Pinpoint the cell where the given text exists, returning its [X, Y] midpoint coordinate. 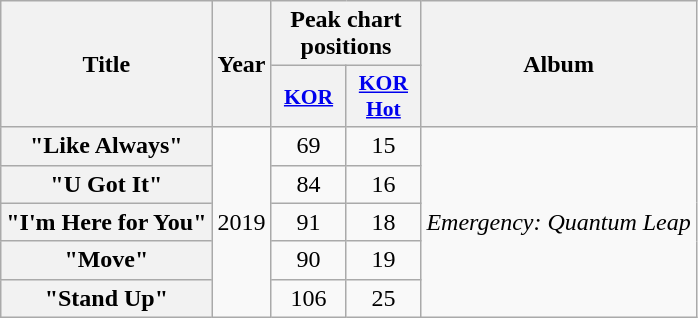
69 [308, 146]
KOR [308, 96]
2019 [242, 222]
"I'm Here for You" [106, 222]
"U Got It" [106, 184]
18 [384, 222]
"Stand Up" [106, 298]
15 [384, 146]
Title [106, 64]
Peak chart positions [346, 34]
19 [384, 260]
16 [384, 184]
"Move" [106, 260]
Album [558, 64]
91 [308, 222]
106 [308, 298]
Year [242, 64]
Emergency: Quantum Leap [558, 222]
KORHot [384, 96]
90 [308, 260]
"Like Always" [106, 146]
25 [384, 298]
84 [308, 184]
